Detect which cell encompasses the target text, then output its [X, Y] center coordinate. 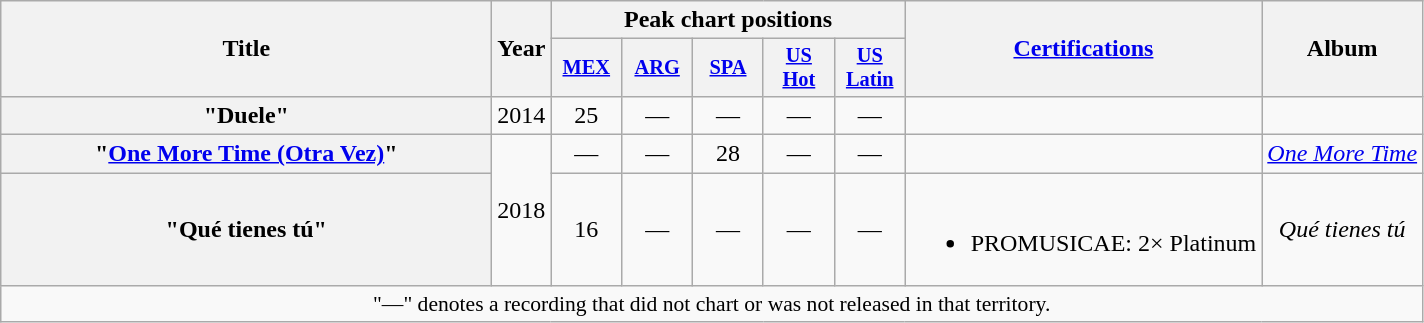
Certifications [1084, 49]
PROMUSICAE: 2× Platinum [1084, 230]
Title [246, 49]
USHot [798, 68]
28 [728, 154]
USLatin [870, 68]
Year [522, 49]
One More Time [1342, 154]
16 [586, 230]
2018 [522, 210]
Album [1342, 49]
2014 [522, 115]
"One More Time (Otra Vez)" [246, 154]
25 [586, 115]
"—" denotes a recording that did not chart or was not released in that territory. [712, 304]
Qué tienes tú [1342, 230]
MEX [586, 68]
SPA [728, 68]
"Qué tienes tú" [246, 230]
"Duele" [246, 115]
ARG [658, 68]
Peak chart positions [728, 20]
